Locate the cell with the specified text and output its (X, Y) center coordinate. 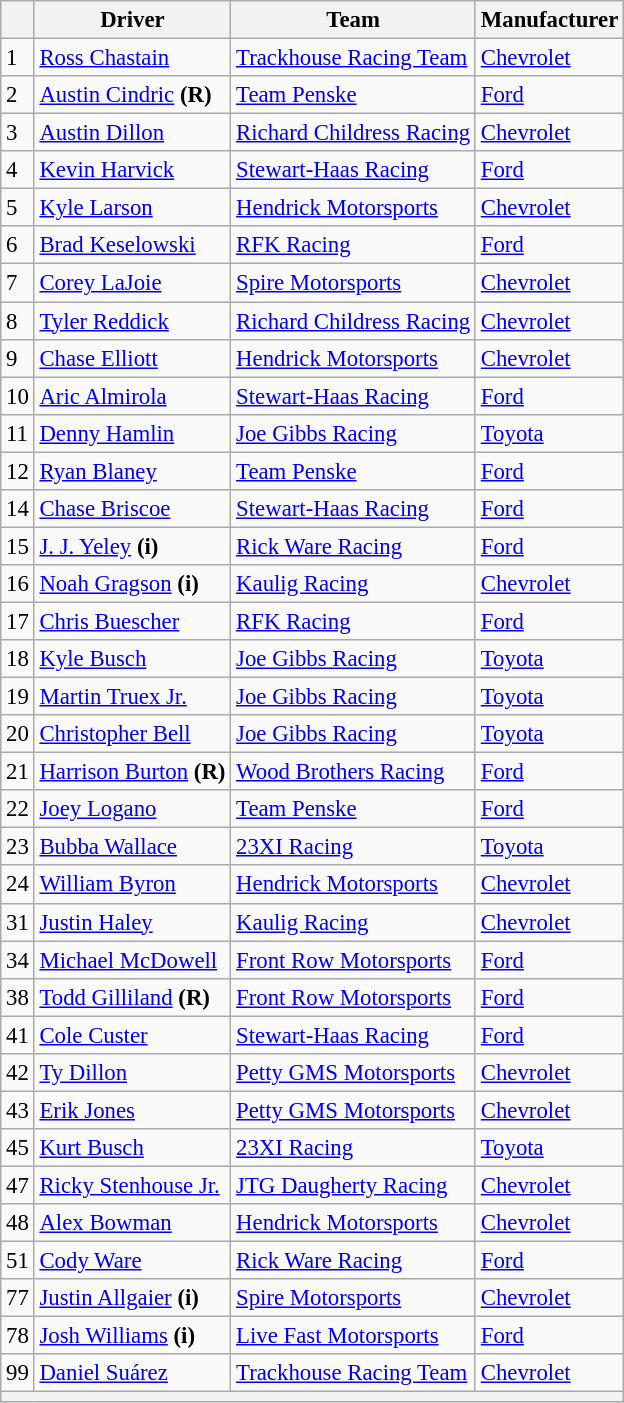
Wood Brothers Racing (354, 772)
Austin Dillon (132, 133)
Aric Almirola (132, 396)
11 (18, 433)
24 (18, 885)
Chase Elliott (132, 358)
Daniel Suárez (132, 1373)
Michael McDowell (132, 960)
Erik Jones (132, 1110)
Martin Truex Jr. (132, 697)
Tyler Reddick (132, 321)
31 (18, 922)
Noah Gragson (i) (132, 584)
1 (18, 58)
Josh Williams (i) (132, 1336)
12 (18, 471)
45 (18, 1148)
Cole Custer (132, 1035)
99 (18, 1373)
47 (18, 1185)
Ricky Stenhouse Jr. (132, 1185)
9 (18, 358)
Justin Allgaier (i) (132, 1298)
17 (18, 621)
2 (18, 95)
Kurt Busch (132, 1148)
78 (18, 1336)
16 (18, 584)
Christopher Bell (132, 734)
3 (18, 133)
51 (18, 1261)
Cody Ware (132, 1261)
Driver (132, 20)
Austin Cindric (R) (132, 95)
15 (18, 546)
19 (18, 697)
Kyle Busch (132, 659)
Ryan Blaney (132, 471)
Harrison Burton (R) (132, 772)
Justin Haley (132, 922)
Ross Chastain (132, 58)
Brad Keselowski (132, 245)
J. J. Yeley (i) (132, 546)
20 (18, 734)
18 (18, 659)
William Byron (132, 885)
Alex Bowman (132, 1223)
Bubba Wallace (132, 847)
38 (18, 997)
48 (18, 1223)
10 (18, 396)
34 (18, 960)
77 (18, 1298)
Chase Briscoe (132, 509)
14 (18, 509)
23 (18, 847)
22 (18, 809)
Corey LaJoie (132, 283)
21 (18, 772)
Joey Logano (132, 809)
41 (18, 1035)
5 (18, 208)
6 (18, 245)
Team (354, 20)
JTG Daugherty Racing (354, 1185)
4 (18, 170)
Denny Hamlin (132, 433)
Live Fast Motorsports (354, 1336)
Kyle Larson (132, 208)
Manufacturer (549, 20)
Chris Buescher (132, 621)
Ty Dillon (132, 1073)
Kevin Harvick (132, 170)
43 (18, 1110)
8 (18, 321)
Todd Gilliland (R) (132, 997)
42 (18, 1073)
7 (18, 283)
